Identify which cell holds the provided text, then report its (x, y) central coordinate. 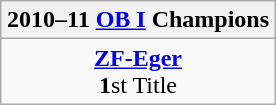
ZF-Eger1st Title (138, 72)
2010–11 OB I Champions (138, 20)
